Identify which cell holds the provided text, then report its (X, Y) central coordinate. 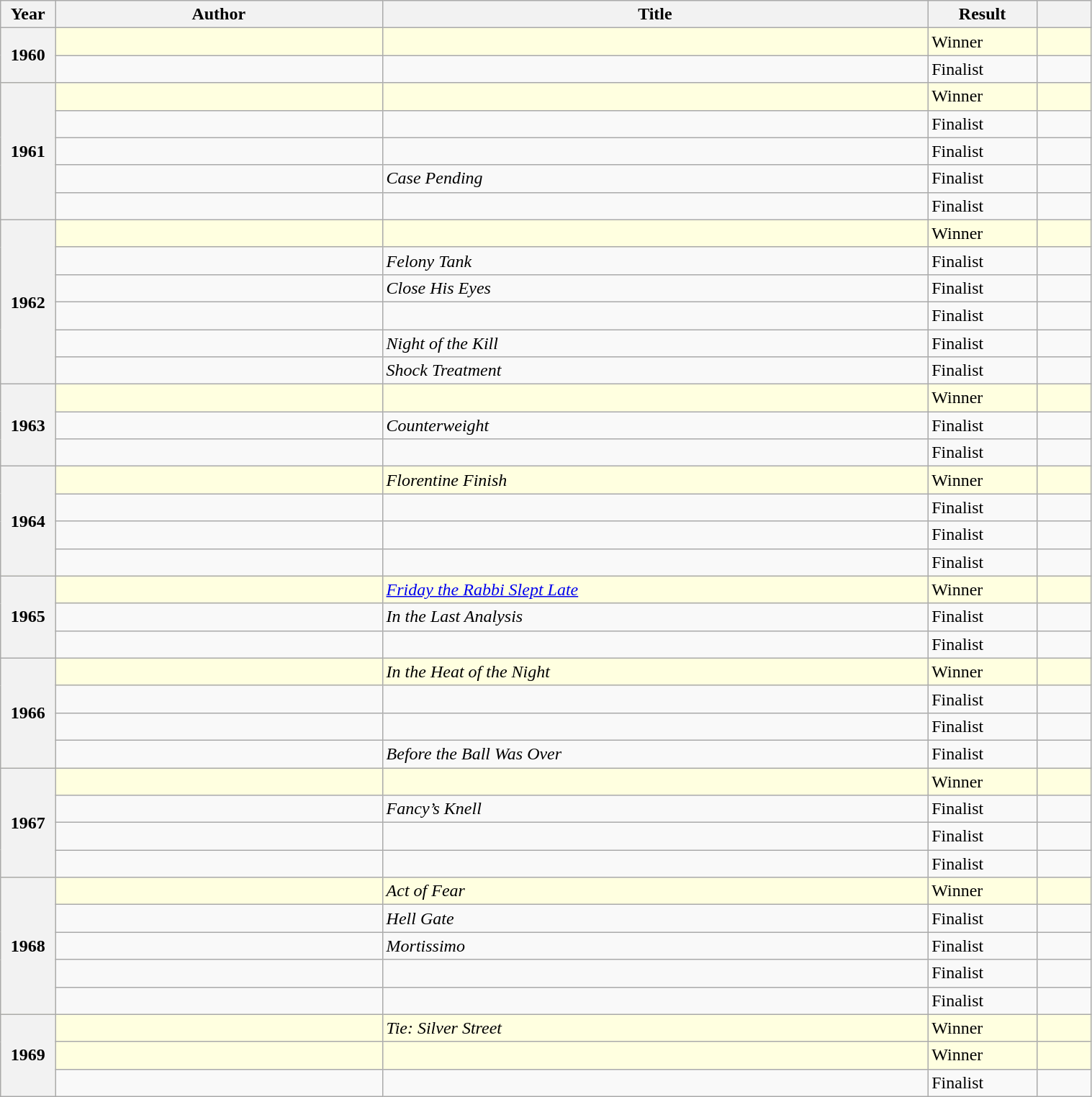
Felony Tank (655, 261)
Hell Gate (655, 918)
1968 (28, 946)
Title (655, 14)
Author (219, 14)
Year (28, 14)
1962 (28, 302)
Act of Fear (655, 891)
Mortissimo (655, 946)
Result (983, 14)
Tie: Silver Street (655, 1028)
Before the Ball Was Over (655, 754)
Counterweight (655, 425)
Fancy’s Knell (655, 809)
1960 (28, 55)
1965 (28, 617)
Shock Treatment (655, 371)
1964 (28, 521)
In the Heat of the Night (655, 672)
In the Last Analysis (655, 617)
1967 (28, 822)
1969 (28, 1055)
1961 (28, 151)
1963 (28, 425)
Florentine Finish (655, 480)
1966 (28, 713)
Case Pending (655, 179)
Friday the Rabbi Slept Late (655, 590)
Night of the Kill (655, 343)
Close His Eyes (655, 288)
